Detect which cell encompasses the target text, then output its (X, Y) center coordinate. 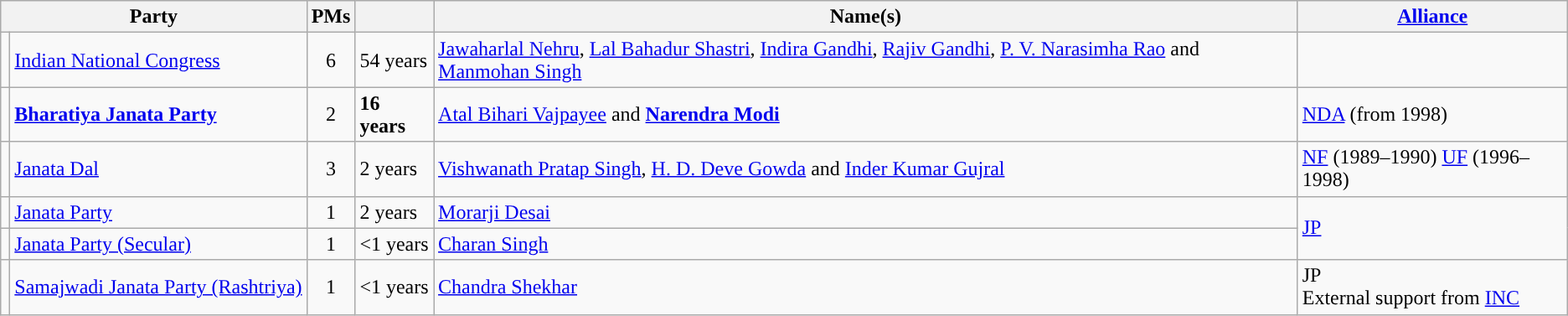
3 (331, 169)
Name(s) (866, 17)
54 years (395, 60)
Jawaharlal Nehru, Lal Bahadur Shastri, Indira Gandhi, Rajiv Gandhi, P. V. Narasimha Rao and Manmohan Singh (866, 60)
NF (1989–1990) UF (1996–1998) (1432, 169)
Alliance (1432, 17)
Vishwanath Pratap Singh, H. D. Deve Gowda and Inder Kumar Gujral (866, 169)
PMs (331, 17)
Janata Party (Secular) (158, 244)
Samajwadi Janata Party (Rashtriya) (158, 287)
Chandra Shekhar (866, 287)
Morarji Desai (866, 212)
Atal Bihari Vajpayee and Narendra Modi (866, 114)
Charan Singh (866, 244)
Indian National Congress (158, 60)
Bharatiya Janata Party (158, 114)
Janata Party (158, 212)
6 (331, 60)
Party (154, 17)
16 years (395, 114)
Janata Dal (158, 169)
2 (331, 114)
JP (1432, 228)
JPExternal support from INC (1432, 287)
NDA (from 1998) (1432, 114)
